Find where the given text appears and provide that cell's center as (X, Y) coordinate. 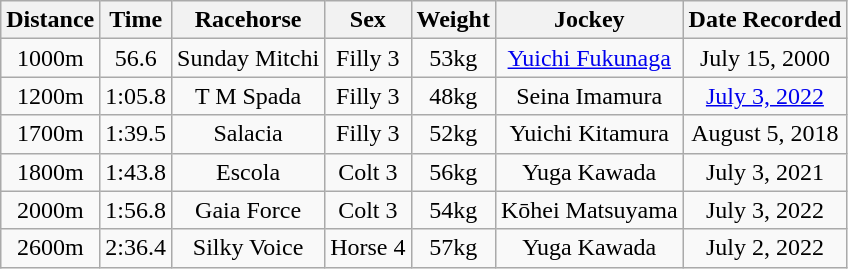
Yuichi Kitamura (589, 134)
54kg (453, 210)
Racehorse (248, 20)
Horse 4 (368, 248)
1200m (50, 96)
57kg (453, 248)
Seina Imamura (589, 96)
1:05.8 (136, 96)
Kōhei Matsuyama (589, 210)
Distance (50, 20)
Salacia (248, 134)
Time (136, 20)
52kg (453, 134)
1:39.5 (136, 134)
1800m (50, 172)
July 2, 2022 (765, 248)
1:43.8 (136, 172)
Jockey (589, 20)
July 3, 2021 (765, 172)
August 5, 2018 (765, 134)
53kg (453, 58)
Silky Voice (248, 248)
Date Recorded (765, 20)
56kg (453, 172)
Gaia Force (248, 210)
Escola (248, 172)
48kg (453, 96)
Sex (368, 20)
T M Spada (248, 96)
July 15, 2000 (765, 58)
Sunday Mitchi (248, 58)
1000m (50, 58)
2000m (50, 210)
Weight (453, 20)
1700m (50, 134)
56.6 (136, 58)
Yuichi Fukunaga (589, 58)
2600m (50, 248)
1:56.8 (136, 210)
2:36.4 (136, 248)
